Extract the [x, y] coordinate from the center of the cell holding the provided text.  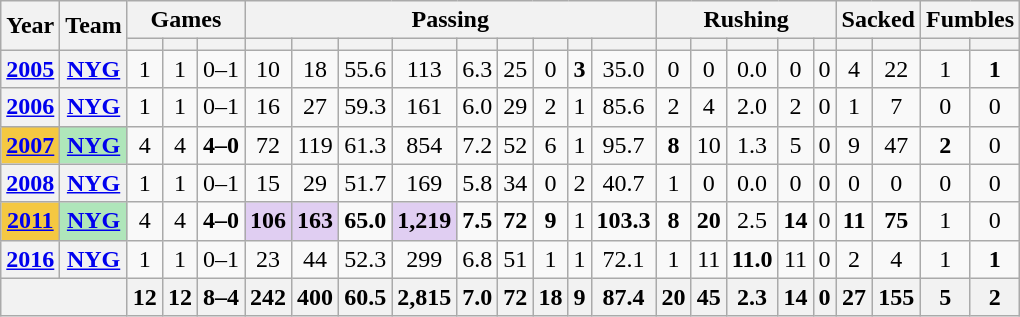
59.3 [366, 107]
106 [268, 221]
155 [896, 297]
163 [316, 221]
2,815 [424, 297]
15 [268, 183]
854 [424, 145]
103.3 [624, 221]
400 [316, 297]
Passing [451, 20]
2007 [30, 145]
40.7 [624, 183]
7 [896, 107]
6.8 [478, 259]
75 [896, 221]
7.5 [478, 221]
Fumbles [970, 20]
6 [550, 145]
2.0 [752, 107]
16 [268, 107]
11.0 [752, 259]
242 [268, 297]
Sacked [878, 20]
2005 [30, 69]
1,219 [424, 221]
72.1 [624, 259]
52 [516, 145]
55.6 [366, 69]
6.0 [478, 107]
6.3 [478, 69]
Games [186, 20]
2011 [30, 221]
Year [30, 26]
8–4 [220, 297]
22 [896, 69]
169 [424, 183]
35.0 [624, 69]
61.3 [366, 145]
87.4 [624, 297]
3 [580, 69]
23 [268, 259]
51 [516, 259]
2008 [30, 183]
85.6 [624, 107]
25 [516, 69]
47 [896, 145]
44 [316, 259]
1.3 [752, 145]
Team [94, 26]
34 [516, 183]
7.0 [478, 297]
113 [424, 69]
60.5 [366, 297]
51.7 [366, 183]
52.3 [366, 259]
119 [316, 145]
Rushing [746, 20]
2016 [30, 259]
2.5 [752, 221]
65.0 [366, 221]
95.7 [624, 145]
2.3 [752, 297]
5.8 [478, 183]
161 [424, 107]
2006 [30, 107]
45 [708, 297]
299 [424, 259]
7.2 [478, 145]
